Identify which cell holds the provided text, then report its (x, y) central coordinate. 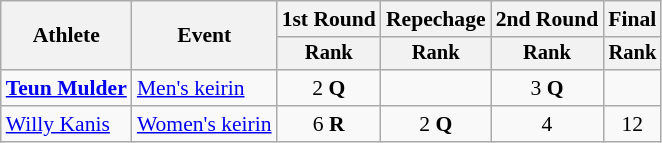
Athlete (66, 36)
Repechage (436, 19)
Willy Kanis (66, 124)
Teun Mulder (66, 88)
3 Q (548, 88)
Event (204, 36)
12 (632, 124)
2nd Round (548, 19)
Final (632, 19)
4 (548, 124)
1st Round (329, 19)
Men's keirin (204, 88)
Women's keirin (204, 124)
6 R (329, 124)
